Identify which cell holds the provided text, then report its [X, Y] central coordinate. 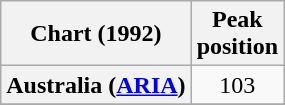
103 [237, 85]
Peakposition [237, 34]
Chart (1992) [96, 34]
Australia (ARIA) [96, 85]
